Return the [X, Y] coordinate for the center point of the cell that contains the specified text.  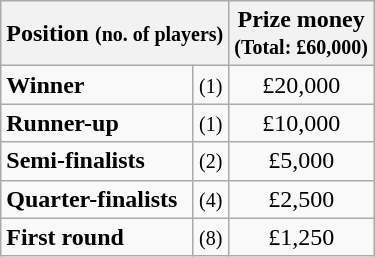
(2) [211, 161]
(8) [211, 237]
Prize money(Total: £60,000) [302, 34]
£1,250 [302, 237]
Quarter-finalists [97, 199]
Semi-finalists [97, 161]
£10,000 [302, 123]
(4) [211, 199]
£20,000 [302, 85]
Position (no. of players) [115, 34]
£2,500 [302, 199]
Runner-up [97, 123]
First round [97, 237]
Winner [97, 85]
£5,000 [302, 161]
